For the text-containing cell, return its midpoint in (x, y) coordinate format. 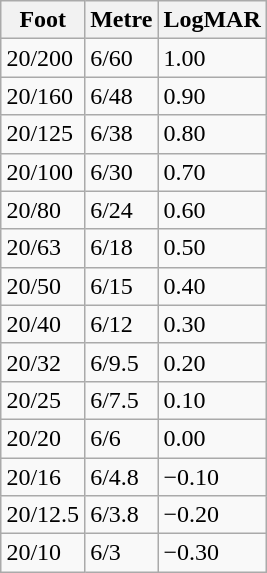
20/20 (43, 438)
6/9.5 (122, 362)
6/3 (122, 553)
6/15 (122, 286)
20/160 (43, 96)
0.80 (212, 134)
20/100 (43, 172)
6/12 (122, 324)
6/38 (122, 134)
−0.30 (212, 553)
0.60 (212, 210)
6/6 (122, 438)
20/40 (43, 324)
20/63 (43, 248)
LogMAR (212, 20)
Foot (43, 20)
20/10 (43, 553)
6/7.5 (122, 400)
−0.20 (212, 515)
6/3.8 (122, 515)
0.00 (212, 438)
20/16 (43, 477)
20/125 (43, 134)
0.30 (212, 324)
20/12.5 (43, 515)
6/60 (122, 58)
1.00 (212, 58)
6/18 (122, 248)
0.20 (212, 362)
6/48 (122, 96)
0.90 (212, 96)
20/50 (43, 286)
0.50 (212, 248)
20/25 (43, 400)
6/30 (122, 172)
0.40 (212, 286)
6/4.8 (122, 477)
Metre (122, 20)
20/80 (43, 210)
20/200 (43, 58)
−0.10 (212, 477)
6/24 (122, 210)
20/32 (43, 362)
0.10 (212, 400)
0.70 (212, 172)
